Detect which cell encompasses the target text, then output its [x, y] center coordinate. 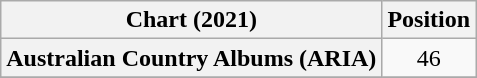
Chart (2021) [192, 20]
46 [429, 58]
Australian Country Albums (ARIA) [192, 58]
Position [429, 20]
